Locate the cell with the specified text and output its [X, Y] center coordinate. 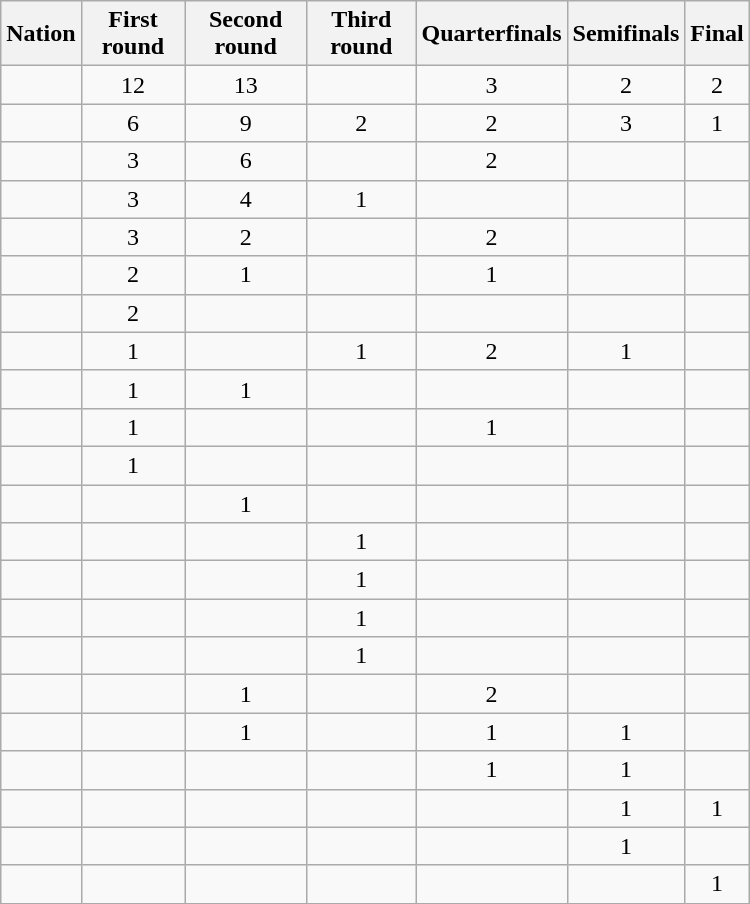
Quarterfinals [492, 34]
12 [133, 85]
Third round [362, 34]
Second round [246, 34]
Nation [41, 34]
13 [246, 85]
4 [246, 199]
Final [717, 34]
First round [133, 34]
Semifinals [626, 34]
9 [246, 123]
